Find where the given text appears and provide that cell's center as (x, y) coordinate. 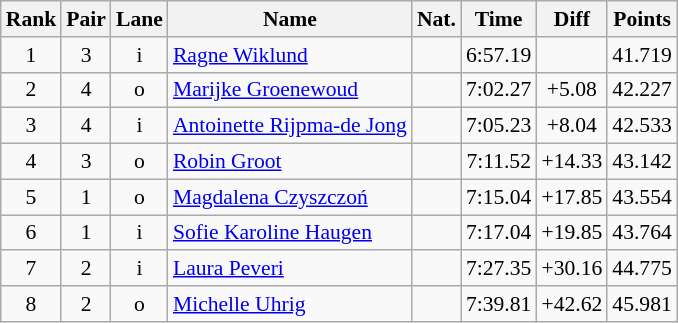
+19.85 (572, 233)
42.227 (642, 90)
Points (642, 19)
7:02.27 (498, 90)
Marijke Groenewoud (290, 90)
Pair (86, 19)
42.533 (642, 126)
Lane (140, 19)
5 (32, 197)
44.775 (642, 269)
Ragne Wiklund (290, 55)
43.554 (642, 197)
+42.62 (572, 304)
Rank (32, 19)
7:17.04 (498, 233)
43.764 (642, 233)
Magdalena Czyszczoń (290, 197)
Michelle Uhrig (290, 304)
Sofie Karoline Haugen (290, 233)
7:15.04 (498, 197)
6:57.19 (498, 55)
Antoinette Rijpma-de Jong (290, 126)
7:39.81 (498, 304)
Time (498, 19)
43.142 (642, 162)
+14.33 (572, 162)
Laura Peveri (290, 269)
+30.16 (572, 269)
+8.04 (572, 126)
7:05.23 (498, 126)
8 (32, 304)
+5.08 (572, 90)
Nat. (436, 19)
6 (32, 233)
7:27.35 (498, 269)
7 (32, 269)
Robin Groot (290, 162)
+17.85 (572, 197)
Diff (572, 19)
41.719 (642, 55)
7:11.52 (498, 162)
45.981 (642, 304)
Name (290, 19)
